Determine the [x, y] coordinate at the center of the cell enclosing the given text.  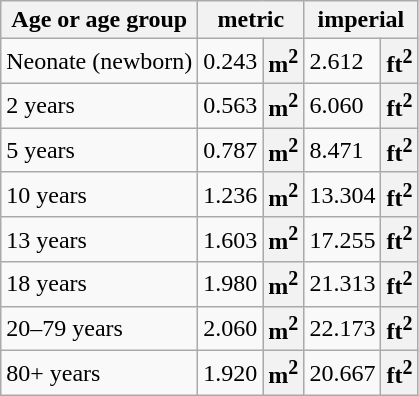
0.563 [230, 106]
22.173 [342, 328]
10 years [100, 194]
imperial [361, 20]
21.313 [342, 284]
metric [251, 20]
80+ years [100, 374]
2 years [100, 106]
20–79 years [100, 328]
13 years [100, 240]
5 years [100, 150]
17.255 [342, 240]
2.060 [230, 328]
13.304 [342, 194]
Neonate (newborn) [100, 62]
1.236 [230, 194]
8.471 [342, 150]
0.243 [230, 62]
20.667 [342, 374]
0.787 [230, 150]
18 years [100, 284]
1.980 [230, 284]
1.603 [230, 240]
2.612 [342, 62]
1.920 [230, 374]
Age or age group [100, 20]
6.060 [342, 106]
